Locate the cell with the specified text and output its (X, Y) center coordinate. 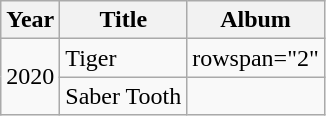
Title (124, 20)
Year (30, 20)
2020 (30, 77)
Saber Tooth (124, 96)
rowspan="2" (256, 58)
Tiger (124, 58)
Album (256, 20)
